Output the (x, y) coordinate of the center of the cell containing the given text.  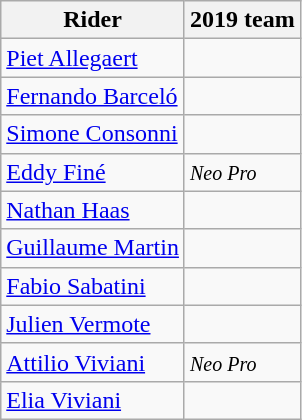
Nathan Haas (93, 210)
2019 team (242, 20)
Fernando Barceló (93, 96)
Rider (93, 20)
Julien Vermote (93, 324)
Elia Viviani (93, 400)
Simone Consonni (93, 134)
Fabio Sabatini (93, 286)
Piet Allegaert (93, 58)
Guillaume Martin (93, 248)
Eddy Finé (93, 172)
Attilio Viviani (93, 362)
